Capture the cell that displays the provided text and extract its (x, y) central coordinate. 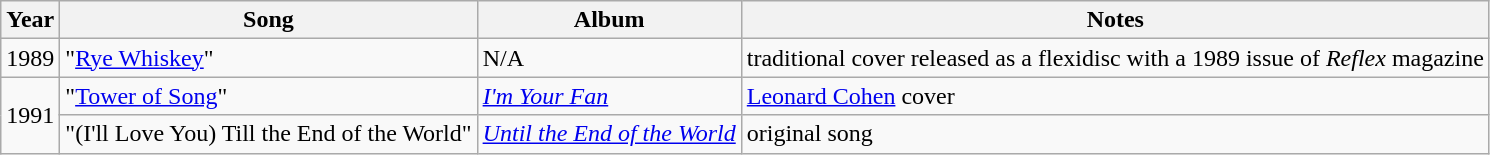
"(I'll Love You) Till the End of the World" (268, 134)
N/A (609, 58)
Year (30, 20)
Song (268, 20)
Leonard Cohen cover (1115, 96)
1989 (30, 58)
1991 (30, 115)
Notes (1115, 20)
original song (1115, 134)
Album (609, 20)
I'm Your Fan (609, 96)
traditional cover released as a flexidisc with a 1989 issue of Reflex magazine (1115, 58)
Until the End of the World (609, 134)
"Tower of Song" (268, 96)
"Rye Whiskey" (268, 58)
